Search for the cell housing the specified text and yield its [X, Y] center coordinate. 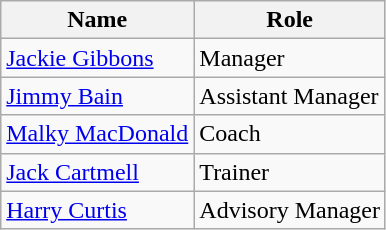
Assistant Manager [290, 96]
Jackie Gibbons [98, 58]
Name [98, 20]
Manager [290, 58]
Coach [290, 134]
Malky MacDonald [98, 134]
Role [290, 20]
Trainer [290, 172]
Jack Cartmell [98, 172]
Advisory Manager [290, 210]
Jimmy Bain [98, 96]
Harry Curtis [98, 210]
